Detect which cell encompasses the target text, then output its (x, y) center coordinate. 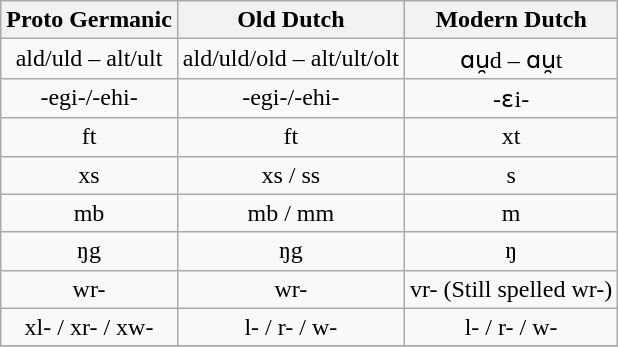
-ɛi- (510, 98)
Proto Germanic (90, 20)
Modern Dutch (510, 20)
ŋ (510, 251)
xs / ss (290, 175)
xt (510, 137)
m (510, 213)
ɑu̯d – ɑu̯t (510, 59)
vr- (Still spelled wr-) (510, 289)
ald/uld – alt/ult (90, 59)
xs (90, 175)
s (510, 175)
Old Dutch (290, 20)
ald/uld/old – alt/ult/olt (290, 59)
xl- / xr- / xw- (90, 327)
mb (90, 213)
mb / mm (290, 213)
